Determine the (x, y) coordinate at the center of the cell enclosing the given text.  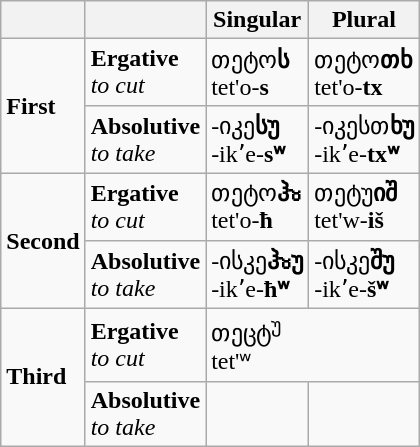
-ისკეჰჾუ-ikʼe-ħʷ (258, 274)
თეტოთხtet'o-tx (364, 72)
თეტოჰჾtet'o-ħ (258, 206)
-იკესუ-ikʼe-sʷ (258, 139)
თეტუიშtet'w-iš (364, 206)
-იკესთხუ-ikʼe-txʷ (364, 139)
First (43, 106)
Third (43, 377)
Second (43, 240)
თეტოსtet'o-s (258, 72)
Singular (258, 20)
თეცტუtet'ʷ (313, 344)
Plural (364, 20)
-ისკეშუ-ikʼe-šʷ (364, 274)
